Return (X, Y) of the center of cell containing provided text 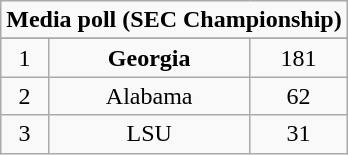
31 (298, 134)
62 (298, 96)
1 (25, 58)
LSU (149, 134)
Alabama (149, 96)
Georgia (149, 58)
181 (298, 58)
3 (25, 134)
2 (25, 96)
Media poll (SEC Championship) (174, 20)
